Scan for the cell matching the given text and deliver its (x, y) coordinate at center. 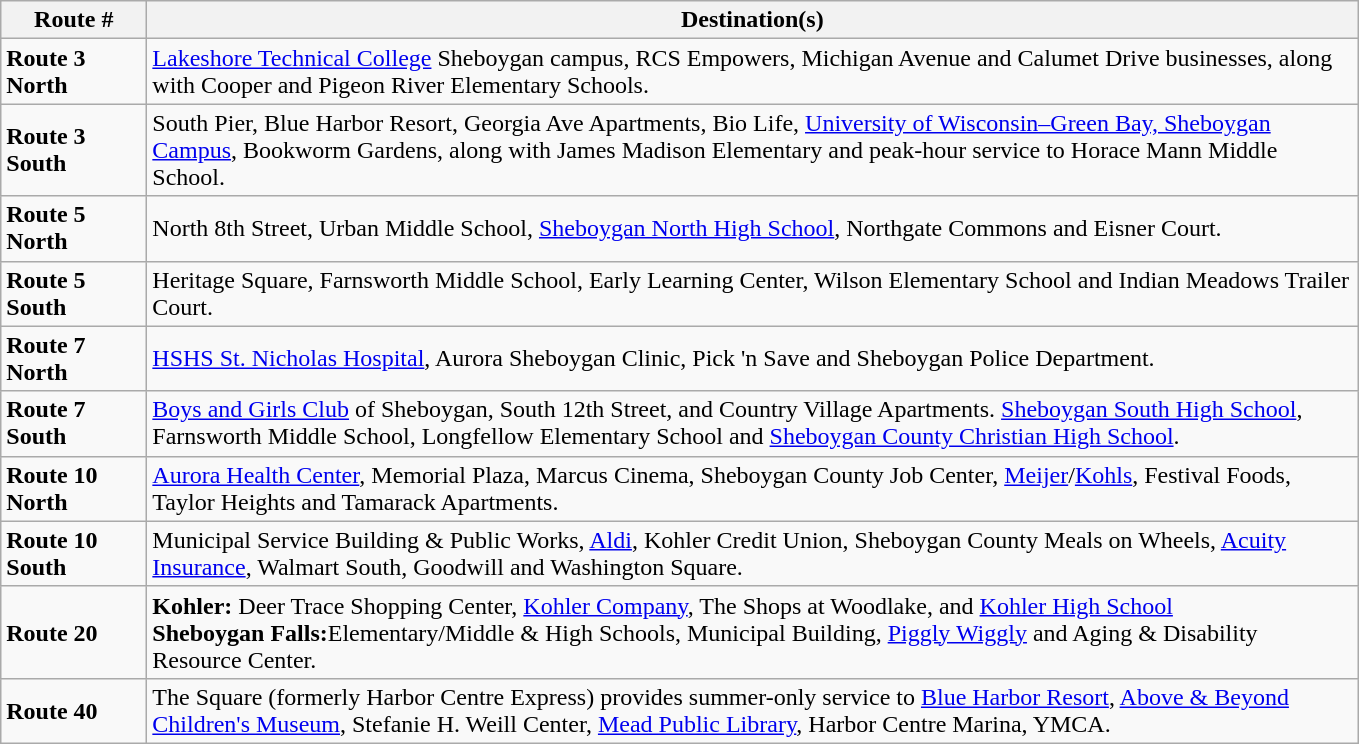
Route 5 North (74, 228)
Route 10 North (74, 488)
Route 5 South (74, 294)
HSHS St. Nicholas Hospital, Aurora Sheboygan Clinic, Pick 'n Save and Sheboygan Police Department. (752, 358)
North 8th Street, Urban Middle School, Sheboygan North High School, Northgate Commons and Eisner Court. (752, 228)
Route # (74, 20)
Route 20 (74, 632)
Route 7 North (74, 358)
Route 10 South (74, 554)
Destination(s) (752, 20)
Route 40 (74, 710)
Route 3 South (74, 150)
Route 7 South (74, 424)
Route 3 North (74, 72)
Heritage Square, Farnsworth Middle School, Early Learning Center, Wilson Elementary School and Indian Meadows Trailer Court. (752, 294)
